Search for the cell housing the specified text and yield its [X, Y] center coordinate. 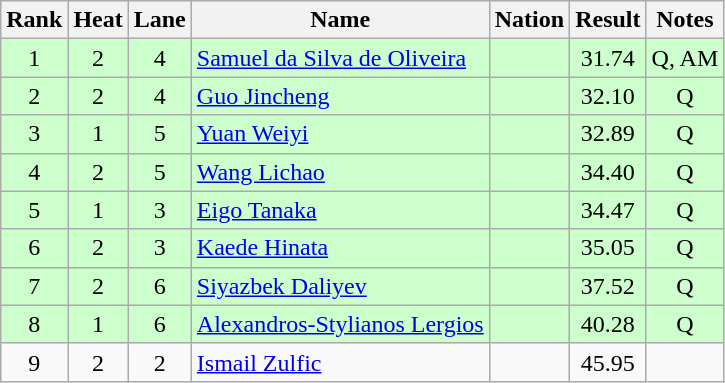
Notes [685, 20]
Result [608, 20]
Guo Jincheng [340, 96]
34.40 [608, 172]
Siyazbek Daliyev [340, 286]
31.74 [608, 58]
Eigo Tanaka [340, 210]
Q, AM [685, 58]
7 [34, 286]
Nation [529, 20]
Alexandros-Stylianos Lergios [340, 324]
37.52 [608, 286]
34.47 [608, 210]
Yuan Weiyi [340, 134]
Rank [34, 20]
Wang Lichao [340, 172]
32.89 [608, 134]
35.05 [608, 248]
32.10 [608, 96]
8 [34, 324]
40.28 [608, 324]
Heat [98, 20]
Ismail Zulfic [340, 362]
Lane [160, 20]
45.95 [608, 362]
Name [340, 20]
9 [34, 362]
Kaede Hinata [340, 248]
Samuel da Silva de Oliveira [340, 58]
